Identify which cell holds the provided text, then report its (x, y) central coordinate. 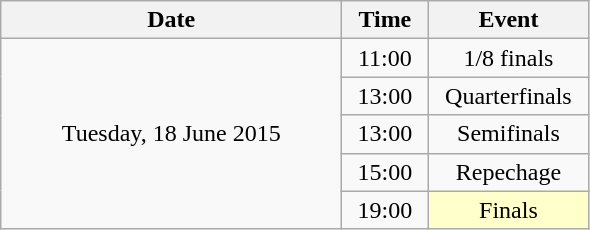
Event (508, 20)
Date (172, 20)
Finals (508, 210)
11:00 (385, 58)
Tuesday, 18 June 2015 (172, 134)
15:00 (385, 172)
Time (385, 20)
Quarterfinals (508, 96)
1/8 finals (508, 58)
Repechage (508, 172)
19:00 (385, 210)
Semifinals (508, 134)
